From the cell containing the given text, extract its center point as (X, Y) coordinate. 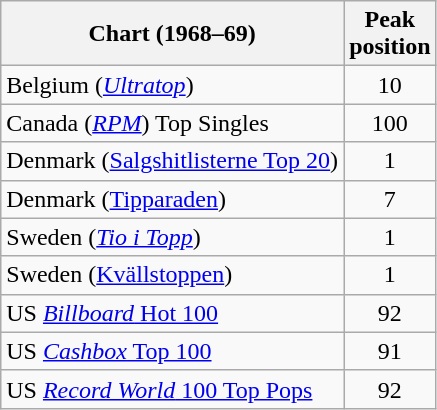
91 (390, 351)
US Record World 100 Top Pops (172, 389)
Sweden (Kvällstoppen) (172, 275)
100 (390, 123)
Sweden (Tio i Topp) (172, 237)
Chart (1968–69) (172, 34)
7 (390, 199)
Denmark (Tipparaden) (172, 199)
US Billboard Hot 100 (172, 313)
Peakposition (390, 34)
Belgium (Ultratop) (172, 85)
Denmark (Salgshitlisterne Top 20) (172, 161)
Canada (RPM) Top Singles (172, 123)
US Cashbox Top 100 (172, 351)
10 (390, 85)
